For the text-containing cell, return its midpoint in [x, y] coordinate format. 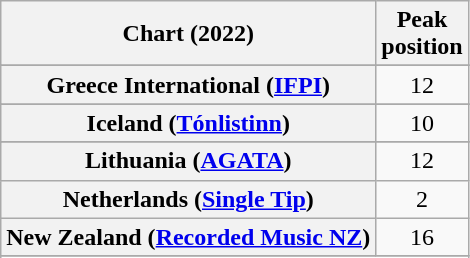
Netherlands (Single Tip) [188, 199]
New Zealand (Recorded Music NZ) [188, 237]
Peakposition [422, 34]
10 [422, 123]
2 [422, 199]
16 [422, 237]
Lithuania (AGATA) [188, 161]
Greece International (IFPI) [188, 85]
Iceland (Tónlistinn) [188, 123]
Chart (2022) [188, 34]
